Locate the cell with the specified text and output its [x, y] center coordinate. 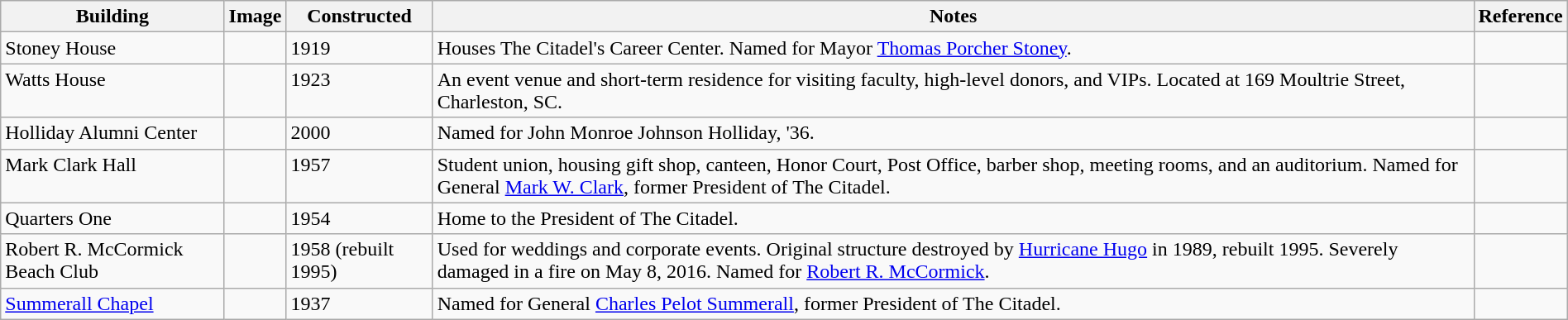
Stoney House [112, 48]
Mark Clark Hall [112, 175]
Building [112, 17]
Houses The Citadel's Career Center. Named for Mayor Thomas Porcher Stoney. [953, 48]
Quarters One [112, 218]
An event venue and short-term residence for visiting faculty, high-level donors, and VIPs. Located at 169 Moultrie Street, Charleston, SC. [953, 91]
Named for General Charles Pelot Summerall, former President of The Citadel. [953, 303]
Watts House [112, 91]
Notes [953, 17]
1954 [359, 218]
Image [255, 17]
Constructed [359, 17]
1958 (rebuilt 1995) [359, 261]
Summerall Chapel [112, 303]
Holliday Alumni Center [112, 133]
Named for John Monroe Johnson Holliday, '36. [953, 133]
Home to the President of The Citadel. [953, 218]
1957 [359, 175]
1919 [359, 48]
2000 [359, 133]
Robert R. McCormick Beach Club [112, 261]
1923 [359, 91]
1937 [359, 303]
Reference [1520, 17]
